Return [X, Y] of the center of cell containing provided text 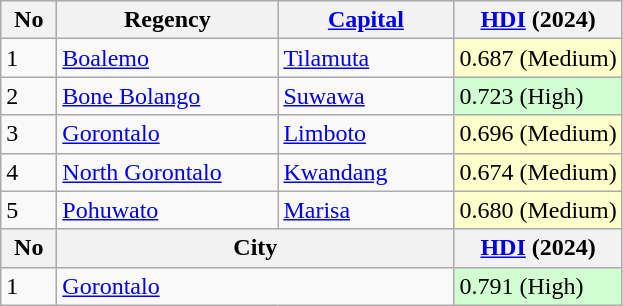
Bone Bolango [168, 96]
2 [29, 96]
3 [29, 134]
Boalemo [168, 58]
Tilamuta [366, 58]
Regency [168, 20]
0.674 (Medium) [538, 172]
4 [29, 172]
Capital [366, 20]
0.696 (Medium) [538, 134]
North Gorontalo [168, 172]
0.687 (Medium) [538, 58]
Pohuwato [168, 210]
Suwawa [366, 96]
Limboto [366, 134]
Kwandang [366, 172]
0.723 (High) [538, 96]
Marisa [366, 210]
0.791 (High) [538, 286]
0.680 (Medium) [538, 210]
5 [29, 210]
City [256, 248]
